Pinpoint the cell where the given text exists, returning its (X, Y) midpoint coordinate. 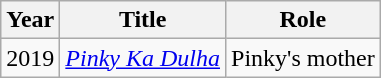
Pinky Ka Dulha (143, 58)
Role (304, 20)
Title (143, 20)
2019 (30, 58)
Pinky's mother (304, 58)
Year (30, 20)
